Locate the cell with the specified text and output its (x, y) center coordinate. 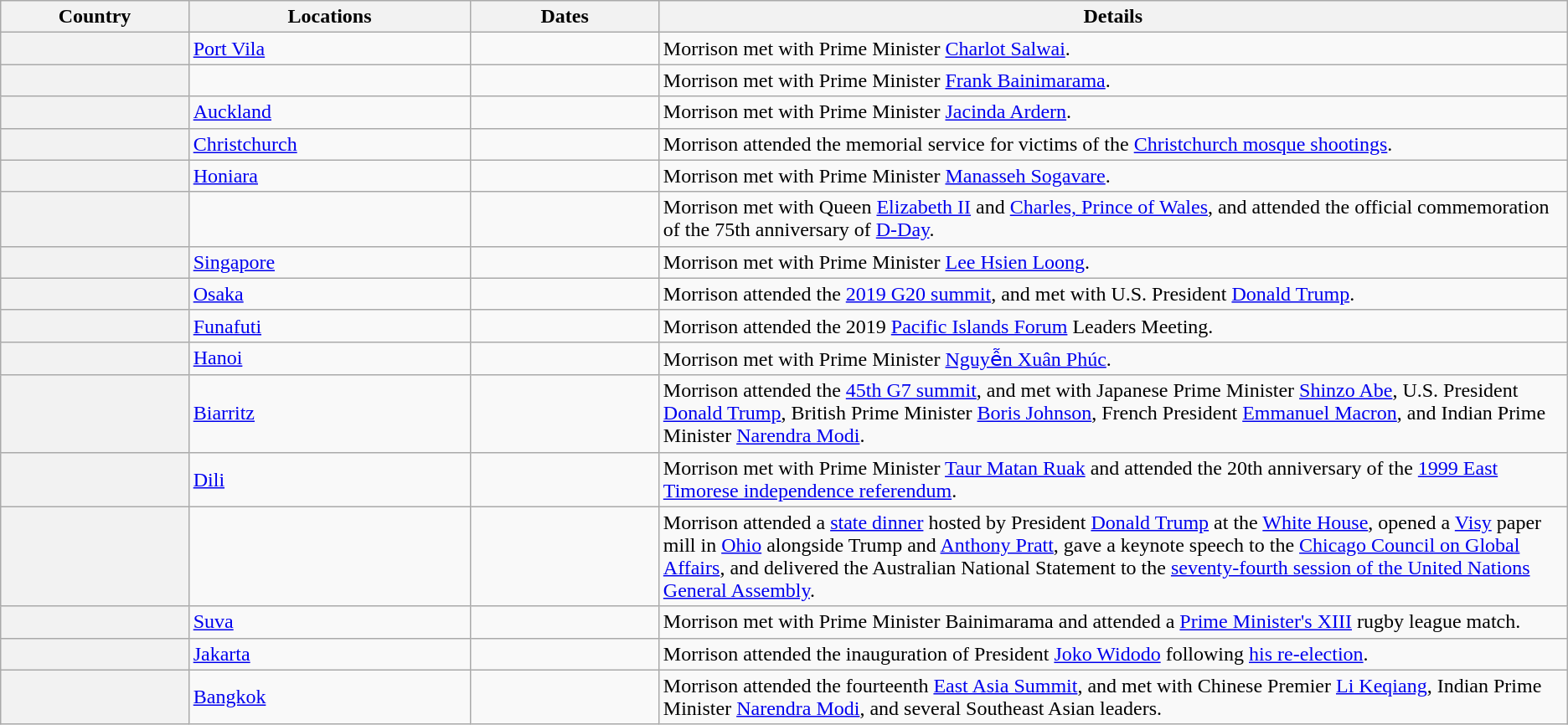
Dates (565, 17)
Singapore (330, 262)
Biarritz (330, 414)
Morrison met with Prime Minister Taur Matan Ruak and attended the 20th anniversary of the 1999 East Timorese independence referendum. (1112, 479)
Details (1112, 17)
Port Vila (330, 49)
Morrison met with Prime Minister Jacinda Ardern. (1112, 112)
Jakarta (330, 654)
Hanoi (330, 358)
Bangkok (330, 697)
Honiara (330, 176)
Locations (330, 17)
Morrison met with Prime Minister Manasseh Sogavare. (1112, 176)
Morrison met with Prime Minister Frank Bainimarama. (1112, 80)
Morrison met with Prime Minister Charlot Salwai. (1112, 49)
Morrison attended the memorial service for victims of the Christchurch mosque shootings. (1112, 144)
Auckland (330, 112)
Christchurch (330, 144)
Morrison attended the 2019 G20 summit, and met with U.S. President Donald Trump. (1112, 294)
Suva (330, 622)
Morrison met with Prime Minister Nguyễn Xuân Phúc. (1112, 358)
Morrison attended the 2019 Pacific Islands Forum Leaders Meeting. (1112, 326)
Morrison met with Prime Minister Bainimarama and attended a Prime Minister's XIII rugby league match. (1112, 622)
Morrison met with Queen Elizabeth II and Charles, Prince of Wales, and attended the official commemoration of the 75th anniversary of D-Day. (1112, 219)
Osaka (330, 294)
Dili (330, 479)
Country (95, 17)
Funafuti (330, 326)
Morrison attended the inauguration of President Joko Widodo following his re-election. (1112, 654)
Morrison met with Prime Minister Lee Hsien Loong. (1112, 262)
